Find where the given text appears and provide that cell's center as (x, y) coordinate. 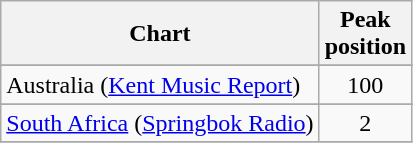
Chart (160, 34)
South Africa (Springbok Radio) (160, 123)
Peakposition (365, 34)
100 (365, 85)
2 (365, 123)
Australia (Kent Music Report) (160, 85)
